Extract the (x, y) coordinate from the center of the cell holding the provided text.  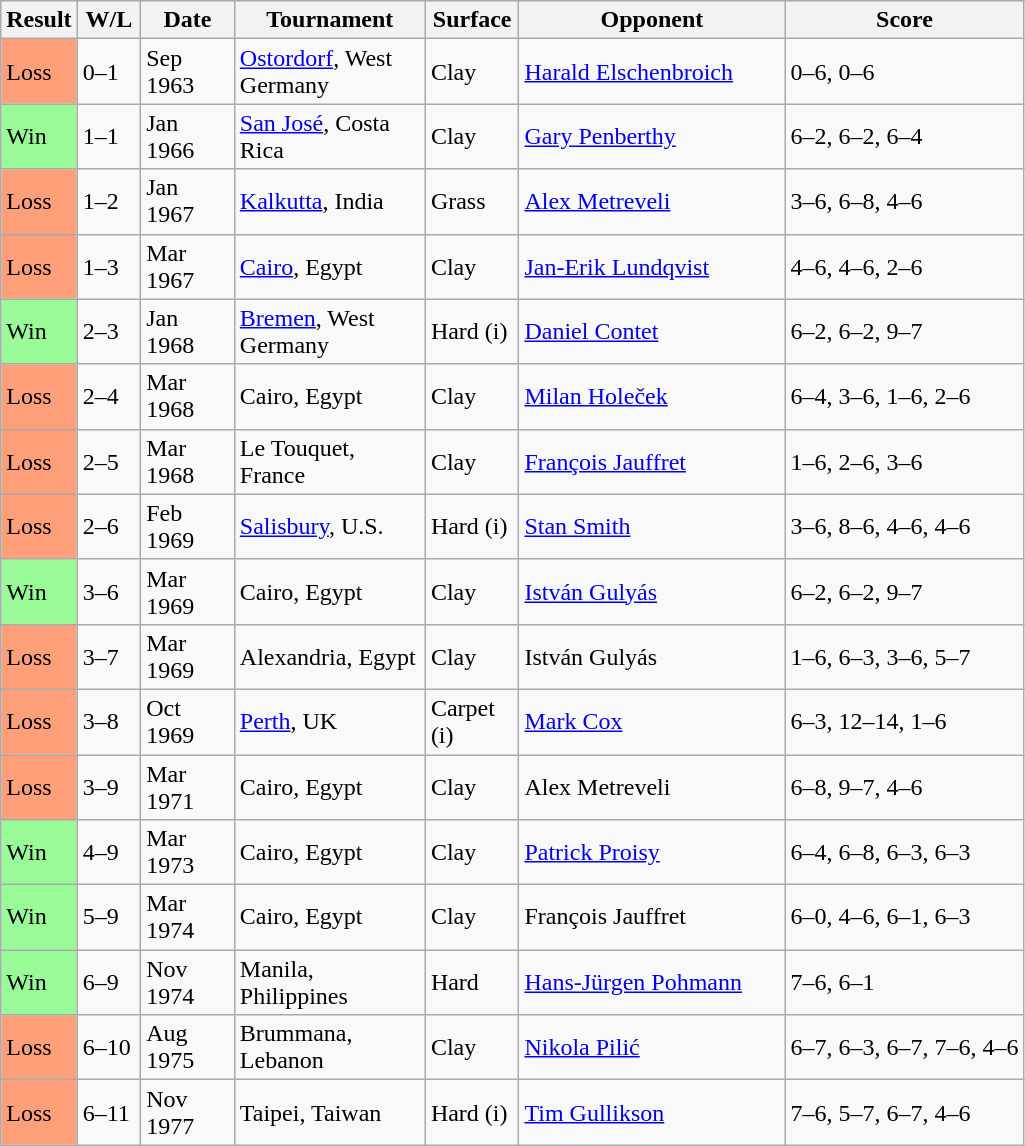
6–8, 9–7, 4–6 (904, 786)
7–6, 5–7, 6–7, 4–6 (904, 1112)
Alexandria, Egypt (330, 656)
Jan 1968 (188, 332)
Milan Holeček (652, 396)
Hard (472, 982)
Feb 1969 (188, 526)
1–6, 2–6, 3–6 (904, 462)
6–4, 3–6, 1–6, 2–6 (904, 396)
Hans-Jürgen Pohmann (652, 982)
5–9 (109, 918)
Brummana, Lebanon (330, 1048)
Harald Elschenbroich (652, 72)
Date (188, 20)
Nov 1974 (188, 982)
Salisbury, U.S. (330, 526)
1–6, 6–3, 3–6, 5–7 (904, 656)
4–6, 4–6, 2–6 (904, 266)
Manila, Philippines (330, 982)
Mar 1973 (188, 852)
6–2, 6–2, 6–4 (904, 136)
1–1 (109, 136)
San José, Costa Rica (330, 136)
6–9 (109, 982)
7–6, 6–1 (904, 982)
Tournament (330, 20)
Score (904, 20)
Daniel Contet (652, 332)
6–4, 6–8, 6–3, 6–3 (904, 852)
3–9 (109, 786)
1–2 (109, 202)
1–3 (109, 266)
6–3, 12–14, 1–6 (904, 722)
Mar 1974 (188, 918)
Le Touquet, France (330, 462)
Bremen, West Germany (330, 332)
Oct 1969 (188, 722)
Sep 1963 (188, 72)
Jan 1966 (188, 136)
Mar 1967 (188, 266)
0–6, 0–6 (904, 72)
6–0, 4–6, 6–1, 6–3 (904, 918)
Ostordorf, West Germany (330, 72)
Nikola Pilić (652, 1048)
3–6, 6–8, 4–6 (904, 202)
Tim Gullikson (652, 1112)
Perth, UK (330, 722)
Mark Cox (652, 722)
Result (39, 20)
Carpet (i) (472, 722)
6–11 (109, 1112)
3–6 (109, 592)
2–4 (109, 396)
2–5 (109, 462)
Surface (472, 20)
4–9 (109, 852)
6–10 (109, 1048)
Kalkutta, India (330, 202)
2–6 (109, 526)
2–3 (109, 332)
Stan Smith (652, 526)
Nov 1977 (188, 1112)
Opponent (652, 20)
W/L (109, 20)
Patrick Proisy (652, 852)
Mar 1971 (188, 786)
3–8 (109, 722)
Jan 1967 (188, 202)
3–6, 8–6, 4–6, 4–6 (904, 526)
3–7 (109, 656)
Grass (472, 202)
6–7, 6–3, 6–7, 7–6, 4–6 (904, 1048)
Aug 1975 (188, 1048)
Gary Penberthy (652, 136)
Taipei, Taiwan (330, 1112)
0–1 (109, 72)
Jan-Erik Lundqvist (652, 266)
